Provide the (x, y) coordinate of the cell's center where the given text is located.  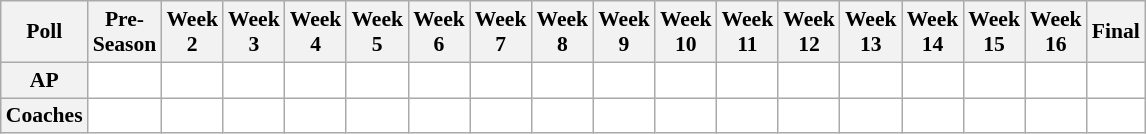
Week10 (686, 32)
Week13 (871, 32)
Week8 (562, 32)
Coaches (44, 116)
Week16 (1056, 32)
AP (44, 80)
Week12 (809, 32)
Poll (44, 32)
Week3 (254, 32)
Week14 (933, 32)
Week7 (501, 32)
Week4 (316, 32)
Final (1116, 32)
Week6 (439, 32)
Pre-Season (125, 32)
Week9 (624, 32)
Week5 (377, 32)
Week2 (192, 32)
Week15 (994, 32)
Week11 (748, 32)
